Return [x, y] of the center of cell containing provided text 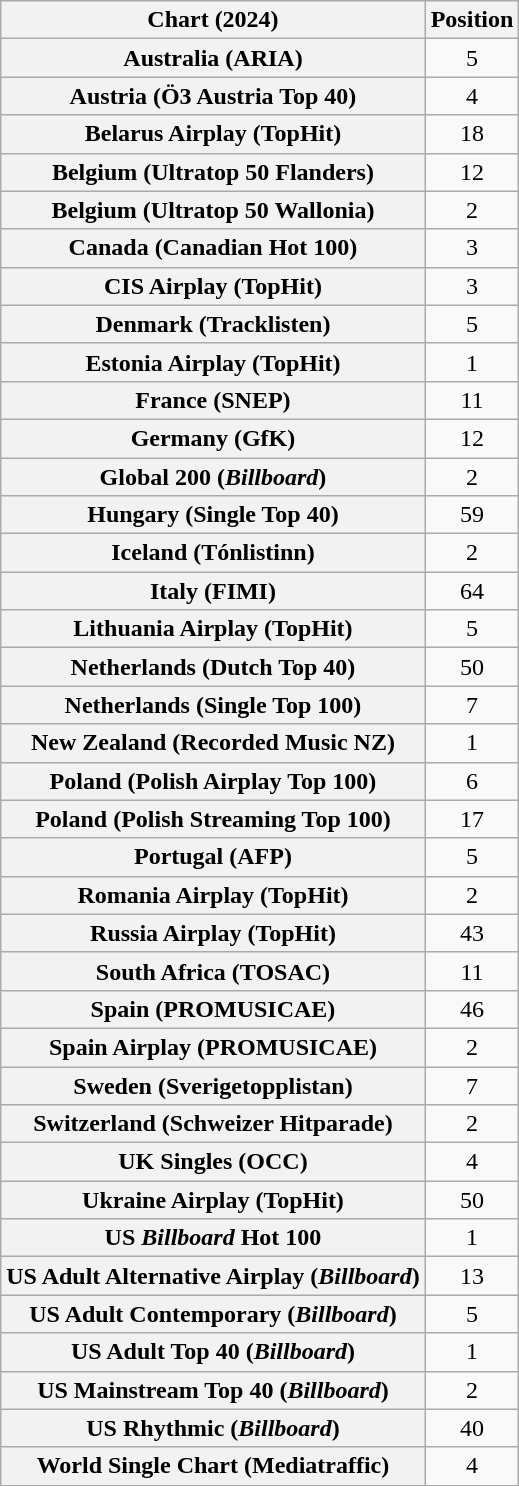
Global 200 (Billboard) [213, 477]
18 [472, 134]
Belgium (Ultratop 50 Wallonia) [213, 210]
6 [472, 781]
US Adult Alternative Airplay (Billboard) [213, 1276]
17 [472, 819]
Denmark (Tracklisten) [213, 324]
CIS Airplay (TopHit) [213, 286]
France (SNEP) [213, 400]
Australia (ARIA) [213, 58]
Italy (FIMI) [213, 591]
Chart (2024) [213, 20]
40 [472, 1428]
Sweden (Sverigetopplistan) [213, 1085]
Belarus Airplay (TopHit) [213, 134]
US Rhythmic (Billboard) [213, 1428]
46 [472, 1009]
US Adult Contemporary (Billboard) [213, 1314]
Hungary (Single Top 40) [213, 515]
Romania Airplay (TopHit) [213, 895]
Iceland (Tónlistinn) [213, 553]
Spain (PROMUSICAE) [213, 1009]
Ukraine Airplay (TopHit) [213, 1200]
64 [472, 591]
Poland (Polish Streaming Top 100) [213, 819]
Netherlands (Single Top 100) [213, 705]
US Mainstream Top 40 (Billboard) [213, 1390]
Russia Airplay (TopHit) [213, 933]
South Africa (TOSAC) [213, 971]
Germany (GfK) [213, 438]
US Adult Top 40 (Billboard) [213, 1352]
Austria (Ö3 Austria Top 40) [213, 96]
Portugal (AFP) [213, 857]
Belgium (Ultratop 50 Flanders) [213, 172]
Position [472, 20]
Estonia Airplay (TopHit) [213, 362]
Spain Airplay (PROMUSICAE) [213, 1047]
Canada (Canadian Hot 100) [213, 248]
UK Singles (OCC) [213, 1162]
Lithuania Airplay (TopHit) [213, 629]
Switzerland (Schweizer Hitparade) [213, 1124]
New Zealand (Recorded Music NZ) [213, 743]
59 [472, 515]
Poland (Polish Airplay Top 100) [213, 781]
43 [472, 933]
13 [472, 1276]
US Billboard Hot 100 [213, 1238]
World Single Chart (Mediatraffic) [213, 1466]
Netherlands (Dutch Top 40) [213, 667]
